Capture the cell that displays the provided text and extract its (x, y) central coordinate. 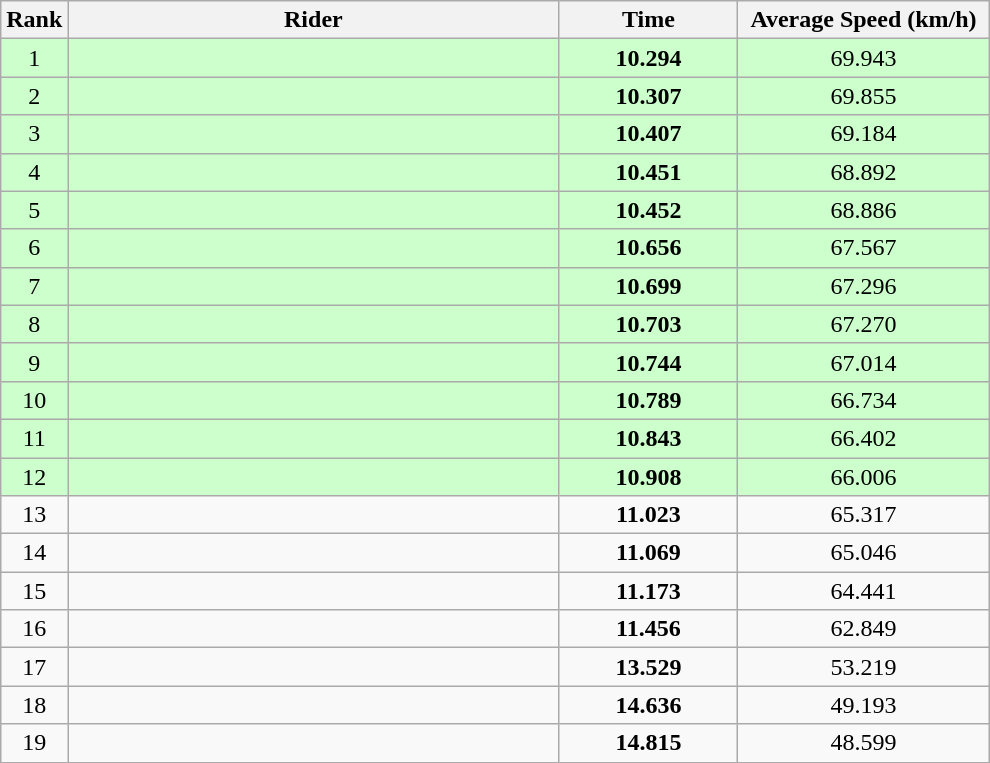
69.855 (864, 96)
14 (34, 553)
Rank (34, 20)
13.529 (648, 667)
16 (34, 629)
67.014 (864, 362)
53.219 (864, 667)
68.886 (864, 210)
12 (34, 477)
66.402 (864, 438)
67.296 (864, 286)
10.843 (648, 438)
7 (34, 286)
65.317 (864, 515)
15 (34, 591)
48.599 (864, 743)
Average Speed (km/h) (864, 20)
10.294 (648, 58)
10.908 (648, 477)
67.567 (864, 248)
10.703 (648, 324)
10 (34, 400)
66.006 (864, 477)
64.441 (864, 591)
69.943 (864, 58)
4 (34, 172)
6 (34, 248)
8 (34, 324)
14.815 (648, 743)
69.184 (864, 134)
11.023 (648, 515)
18 (34, 705)
11.456 (648, 629)
68.892 (864, 172)
Time (648, 20)
14.636 (648, 705)
10.407 (648, 134)
11.173 (648, 591)
66.734 (864, 400)
1 (34, 58)
10.744 (648, 362)
65.046 (864, 553)
13 (34, 515)
10.656 (648, 248)
5 (34, 210)
11 (34, 438)
10.307 (648, 96)
3 (34, 134)
Rider (314, 20)
9 (34, 362)
19 (34, 743)
10.699 (648, 286)
49.193 (864, 705)
11.069 (648, 553)
10.451 (648, 172)
17 (34, 667)
67.270 (864, 324)
62.849 (864, 629)
10.452 (648, 210)
10.789 (648, 400)
2 (34, 96)
